Capture the cell that displays the provided text and extract its [X, Y] central coordinate. 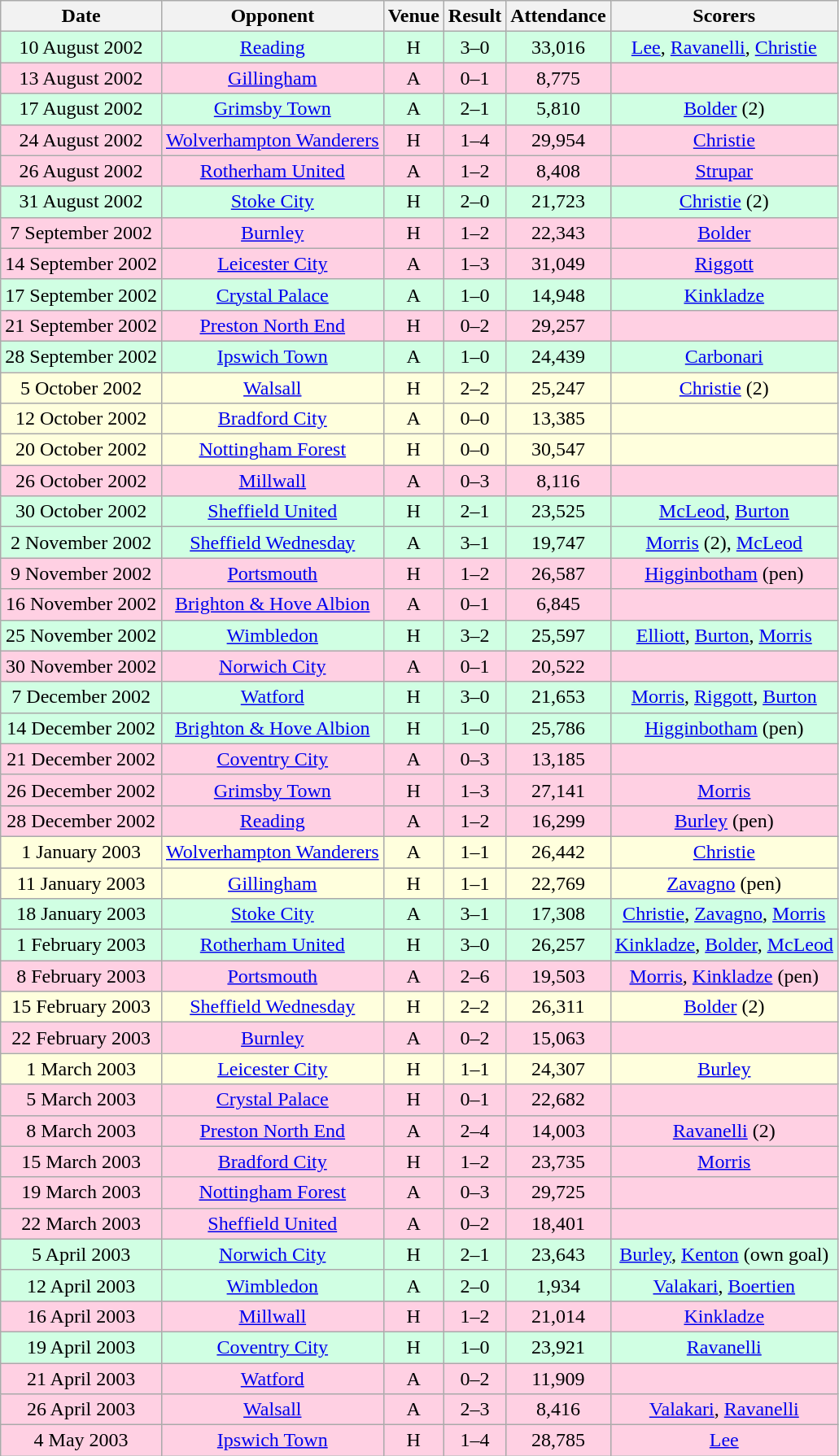
23,921 [558, 1347]
Scorers [724, 16]
21,014 [558, 1316]
8 March 2003 [81, 1131]
16 November 2002 [81, 604]
21 December 2002 [81, 759]
8,116 [558, 481]
3–2 [474, 635]
Burley (pen) [724, 821]
29,725 [558, 1192]
12 April 2003 [81, 1285]
Date [81, 16]
27,141 [558, 790]
Attendance [558, 16]
24 August 2002 [81, 140]
13,185 [558, 759]
19,503 [558, 976]
25,247 [558, 388]
Riggott [724, 264]
2–4 [474, 1131]
17 August 2002 [81, 109]
Result [474, 16]
1 February 2003 [81, 945]
5 April 2003 [81, 1254]
17 September 2002 [81, 294]
7 September 2002 [81, 233]
18,401 [558, 1223]
16,299 [558, 821]
5 October 2002 [81, 388]
1,934 [558, 1285]
Opponent [272, 16]
26 December 2002 [81, 790]
Kinkladze, Bolder, McLeod [724, 945]
5,810 [558, 109]
8 February 2003 [81, 976]
30,547 [558, 450]
Lee [724, 1441]
21 April 2003 [81, 1379]
Bolder [724, 233]
8,416 [558, 1410]
Valakari, Boertien [724, 1285]
2 November 2002 [81, 543]
5 March 2003 [81, 1100]
12 October 2002 [81, 419]
25 November 2002 [81, 635]
Burley, Kenton (own goal) [724, 1254]
2–6 [474, 976]
14,003 [558, 1131]
11,909 [558, 1379]
4 May 2003 [81, 1441]
Morris (2), McLeod [724, 543]
19,747 [558, 543]
Valakari, Ravanelli [724, 1410]
15 March 2003 [81, 1162]
22 February 2003 [81, 1038]
McLeod, Burton [724, 512]
24,439 [558, 356]
8,775 [558, 78]
Lee, Ravanelli, Christie [724, 47]
16 April 2003 [81, 1316]
21,723 [558, 202]
2–3 [474, 1410]
26,442 [558, 852]
28 December 2002 [81, 821]
Carbonari [724, 356]
9 November 2002 [81, 573]
14 September 2002 [81, 264]
7 December 2002 [81, 697]
1 January 2003 [81, 852]
22,769 [558, 883]
Burley [724, 1069]
31,049 [558, 264]
26,311 [558, 1007]
25,597 [558, 635]
Morris, Riggott, Burton [724, 697]
26 April 2003 [81, 1410]
Morris, Kinkladze (pen) [724, 976]
28 September 2002 [81, 356]
10 August 2002 [81, 47]
28,785 [558, 1441]
19 April 2003 [81, 1347]
Zavagno (pen) [724, 883]
Ravanelli (2) [724, 1131]
13 August 2002 [81, 78]
21,653 [558, 697]
19 March 2003 [81, 1192]
14,948 [558, 294]
23,525 [558, 512]
18 January 2003 [81, 914]
26 October 2002 [81, 481]
23,735 [558, 1162]
14 December 2002 [81, 728]
13,385 [558, 419]
11 January 2003 [81, 883]
26,587 [558, 573]
30 November 2002 [81, 666]
26,257 [558, 945]
8,408 [558, 171]
6,845 [558, 604]
1 March 2003 [81, 1069]
22,343 [558, 233]
Strupar [724, 171]
20,522 [558, 666]
33,016 [558, 47]
Venue [413, 16]
Elliott, Burton, Morris [724, 635]
15,063 [558, 1038]
29,954 [558, 140]
15 February 2003 [81, 1007]
22 March 2003 [81, 1223]
21 September 2002 [81, 325]
25,786 [558, 728]
22,682 [558, 1100]
Christie, Zavagno, Morris [724, 914]
24,307 [558, 1069]
26 August 2002 [81, 171]
20 October 2002 [81, 450]
Ravanelli [724, 1347]
31 August 2002 [81, 202]
29,257 [558, 325]
17,308 [558, 914]
23,643 [558, 1254]
30 October 2002 [81, 512]
